Scan for the cell matching the given text and deliver its [X, Y] coordinate at center. 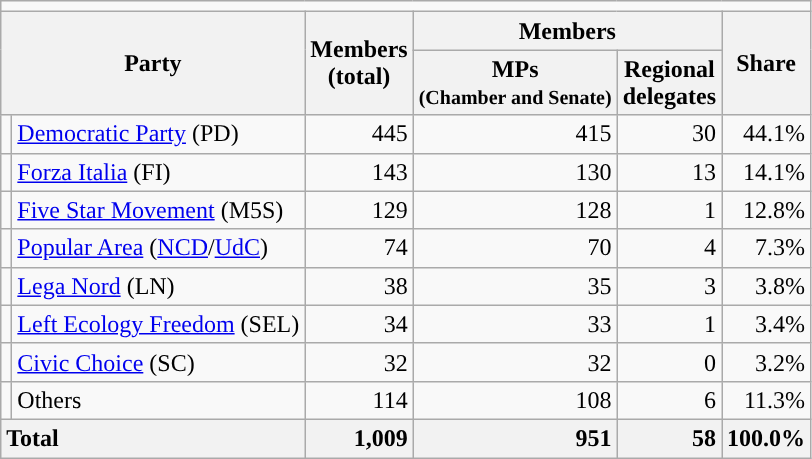
143 [359, 172]
Democratic Party (PD) [158, 134]
38 [359, 286]
3.8% [766, 286]
6 [669, 400]
74 [359, 248]
14.1% [766, 172]
13 [669, 172]
108 [515, 400]
1,009 [359, 438]
Popular Area (NCD/UdC) [158, 248]
Party [153, 64]
12.8% [766, 210]
Forza Italia (FI) [158, 172]
114 [359, 400]
Members [567, 31]
129 [359, 210]
100.0% [766, 438]
3 [669, 286]
Share [766, 64]
7.3% [766, 248]
Civic Choice (SC) [158, 362]
Lega Nord (LN) [158, 286]
30 [669, 134]
4 [669, 248]
Total [153, 438]
3.4% [766, 324]
44.1% [766, 134]
Regionaldelegates [669, 82]
0 [669, 362]
Others [158, 400]
35 [515, 286]
MPs (Chamber and Senate) [515, 82]
Left Ecology Freedom (SEL) [158, 324]
128 [515, 210]
Five Star Movement (M5S) [158, 210]
70 [515, 248]
130 [515, 172]
58 [669, 438]
3.2% [766, 362]
951 [515, 438]
445 [359, 134]
33 [515, 324]
11.3% [766, 400]
415 [515, 134]
34 [359, 324]
Members(total) [359, 64]
